Output the (x, y) coordinate of the center of the cell containing the given text.  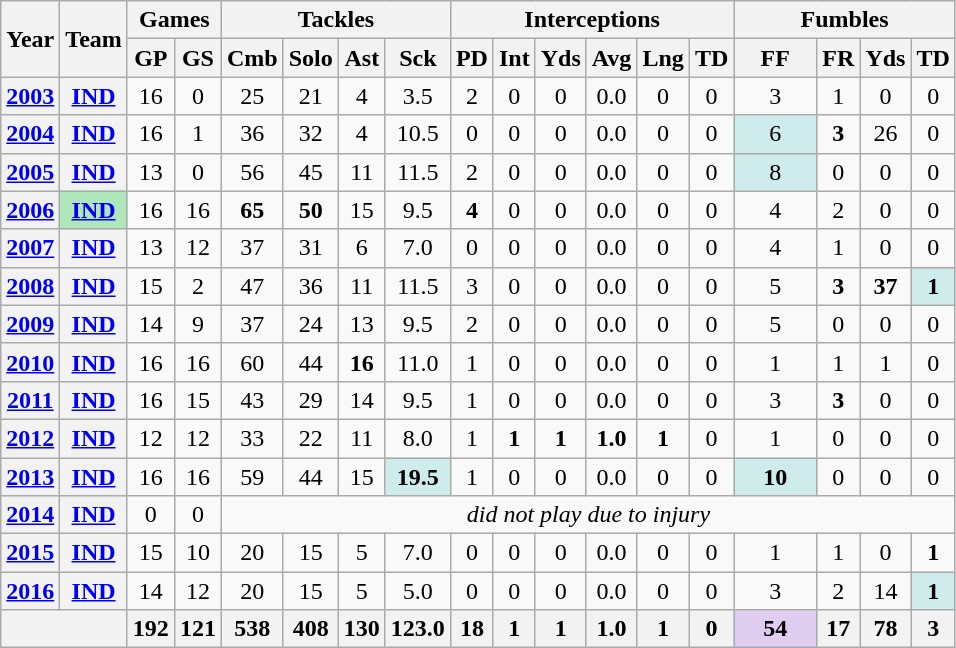
Int (514, 58)
2003 (30, 96)
8.0 (418, 438)
56 (252, 172)
11.0 (418, 362)
2008 (30, 286)
47 (252, 286)
54 (776, 629)
29 (310, 400)
2009 (30, 324)
22 (310, 438)
Year (30, 39)
Solo (310, 58)
123.0 (418, 629)
3.5 (418, 96)
2013 (30, 477)
25 (252, 96)
17 (838, 629)
Fumbles (845, 20)
Ast (362, 58)
PD (472, 58)
Tackles (336, 20)
24 (310, 324)
Cmb (252, 58)
18 (472, 629)
2005 (30, 172)
33 (252, 438)
192 (150, 629)
GS (198, 58)
130 (362, 629)
10.5 (418, 134)
21 (310, 96)
FF (776, 58)
50 (310, 210)
45 (310, 172)
5.0 (418, 591)
did not play due to injury (588, 515)
19.5 (418, 477)
2010 (30, 362)
2012 (30, 438)
60 (252, 362)
Games (174, 20)
43 (252, 400)
2007 (30, 248)
2006 (30, 210)
FR (838, 58)
Team (94, 39)
2004 (30, 134)
2011 (30, 400)
Interceptions (592, 20)
2016 (30, 591)
408 (310, 629)
26 (886, 134)
538 (252, 629)
78 (886, 629)
Lng (663, 58)
GP (150, 58)
59 (252, 477)
65 (252, 210)
32 (310, 134)
8 (776, 172)
Avg (612, 58)
31 (310, 248)
9 (198, 324)
2014 (30, 515)
2015 (30, 553)
121 (198, 629)
Sck (418, 58)
